Search for the cell housing the specified text and yield its [x, y] center coordinate. 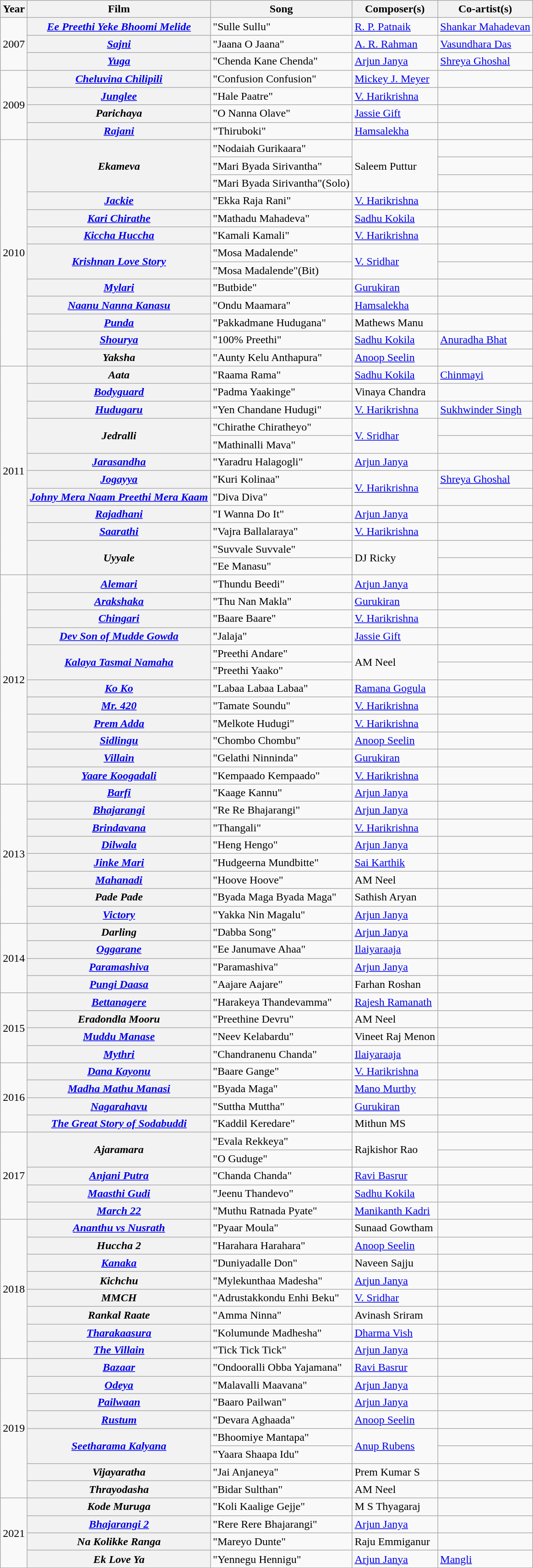
Co-artist(s) [485, 9]
Punda [119, 323]
"Pyaar Moula" [281, 1228]
"Adrustakkondu Enhi Beku" [281, 1298]
Mathews Manu [395, 323]
Pungi Daasa [119, 984]
"Byada Maga" [281, 1089]
"Thundu Beedi" [281, 584]
"Harakeya Thandevamma" [281, 1002]
"Malavalli Maavana" [281, 1385]
"Chombo Chombu" [281, 740]
Kari Chirathe [119, 218]
"Kaage Kannu" [281, 793]
"Mari Byada Sirivantha"(Solo) [281, 183]
Pailwaan [119, 1402]
"Padma Yaakinge" [281, 392]
"Heng Hengo" [281, 845]
Rajkishor Rao [395, 1150]
"O Nanna Olave" [281, 113]
Anup Rubens [395, 1446]
Jackie [119, 200]
Song [281, 9]
"Mari Byada Sirivantha" [281, 166]
"Bhoomiye Mantapa" [281, 1437]
Prem Kumar S [395, 1472]
Thrayodasha [119, 1489]
"Chandranenu Chanda" [281, 1054]
Ramana Gogula [395, 688]
Naveen Sajju [395, 1263]
"Aunty Kelu Anthapura" [281, 357]
Yaare Koogadali [119, 776]
Huccha 2 [119, 1245]
2011 [14, 470]
"Kamali Kamali" [281, 236]
"Confusion Confusion" [281, 79]
"Thu Nan Makla" [281, 601]
Avinash Sriram [395, 1315]
Kiccha Huccha [119, 236]
"Preethi Yaako" [281, 671]
"Mosa Madalende"(Bit) [281, 270]
Kalaya Tasmai Namaha [119, 662]
"Paramashiva" [281, 967]
"Mathinalli Mava" [281, 444]
Yaksha [119, 357]
Alemari [119, 584]
"Gelathi Ninninda" [281, 758]
"Hoove Hoove" [281, 880]
Eradondla Mooru [119, 1019]
Dev Son of Mudde Gowda [119, 636]
Raju Emmiganur [395, 1541]
Anjani Putra [119, 1176]
"Raama Rama" [281, 375]
"Kaddil Keredare" [281, 1124]
March 22 [119, 1211]
"Yaradru Halagogli" [281, 462]
"Mareyo Dunte" [281, 1541]
2019 [14, 1428]
Uyyale [119, 558]
Bhajarangi 2 [119, 1524]
"Kempaado Kempaado" [281, 776]
"Duniyadalle Don" [281, 1263]
"Ee Janumave Ahaa" [281, 949]
Rustum [119, 1420]
"Baare Gange" [281, 1072]
"Diva Diva" [281, 496]
"I Wanna Do It" [281, 514]
2016 [14, 1098]
"Preethine Devru" [281, 1019]
Jinke Mari [119, 862]
Vasundhara Das [485, 44]
Bazaar [119, 1368]
Paramashiva [119, 967]
2013 [14, 854]
Sidlingu [119, 740]
Mythri [119, 1054]
Anuradha Bhat [485, 340]
Mahanadi [119, 880]
2018 [14, 1289]
Jogayya [119, 479]
Victory [119, 915]
"Muthu Ratnada Pyate" [281, 1211]
Maasthi Gudi [119, 1193]
"Sulle Sullu" [281, 27]
Na Kolikke Ranga [119, 1541]
"Mylekunthaa Madesha" [281, 1280]
Manikanth Kadri [395, 1211]
Hudugaru [119, 410]
DJ Ricky [395, 558]
Sukhwinder Singh [485, 410]
"Chirathe Chiratheyo" [281, 427]
Year [14, 9]
"100% Preethi" [281, 340]
Vijayaratha [119, 1472]
"Kolumunde Madhesha" [281, 1333]
Villain [119, 758]
"Yen Chandane Hudugi" [281, 410]
"Butbide" [281, 288]
Ee Preethi Yeke Bhoomi Melide [119, 27]
Bettanagere [119, 1002]
Vineet Raj Menon [395, 1036]
Rajadhani [119, 514]
Mangli [485, 1559]
Sunaad Gowtham [395, 1228]
"Jai Anjaneya" [281, 1472]
"Byada Maga Byada Maga" [281, 897]
Saleem Puttur [395, 166]
"Tick Tick Tick" [281, 1350]
Muddu Manase [119, 1036]
"Hudgeerna Mundbitte" [281, 862]
Kode Muruga [119, 1507]
Prem Adda [119, 723]
Ko Ko [119, 688]
"Chanda Chanda" [281, 1176]
"Suvvale Suvvale" [281, 549]
Nagarahavu [119, 1106]
Saarathi [119, 532]
Seetharama Kalyana [119, 1446]
Rajesh Ramanath [395, 1002]
Dilwala [119, 845]
Kichchu [119, 1280]
"Kuri Kolinaa" [281, 479]
Madha Mathu Manasi [119, 1089]
Kanaka [119, 1263]
"Jaana O Jaana" [281, 44]
"Labaa Labaa Labaa" [281, 688]
"Suttha Muttha" [281, 1106]
2010 [14, 253]
"Tamate Soundu" [281, 706]
Odeya [119, 1385]
"Vajra Ballalaraya" [281, 532]
"Thiruboki" [281, 131]
"Evala Rekkeya" [281, 1141]
Jedralli [119, 436]
Johny Mera Naam Preethi Mera Kaam [119, 496]
Mylari [119, 288]
Pade Pade [119, 897]
M S Thyagaraj [395, 1507]
Oggarane [119, 949]
"Baare Baare" [281, 619]
"Neev Kelabardu" [281, 1036]
Junglee [119, 96]
Chinmayi [485, 375]
Arakshaka [119, 601]
Ekameva [119, 166]
"O Guduge" [281, 1158]
"Ee Manasu" [281, 566]
Brindavana [119, 828]
2017 [14, 1176]
"Koli Kaalige Gejje" [281, 1507]
2015 [14, 1028]
Sathish Aryan [395, 897]
"Bidar Sulthan" [281, 1489]
Sai Karthik [395, 862]
2021 [14, 1533]
Farhan Roshan [395, 984]
MMCH [119, 1298]
Chingari [119, 619]
R. P. Patnaik [395, 27]
The Great Story of Sodabuddi [119, 1124]
Rajani [119, 131]
Jarasandha [119, 462]
Darling [119, 932]
Dana Kayonu [119, 1072]
"Rere Rere Bhajarangi" [281, 1524]
"Jalaja" [281, 636]
Bodyguard [119, 392]
Shankar Mahadevan [485, 27]
2012 [14, 680]
Mr. 420 [119, 706]
Vinaya Chandra [395, 392]
"Hale Paatre" [281, 96]
"Yaara Shaapa Idu" [281, 1455]
Ajaramara [119, 1150]
Sajni [119, 44]
"Aajare Aajare" [281, 984]
"Baaro Pailwan" [281, 1402]
"Amma Ninna" [281, 1315]
Aata [119, 375]
"Ondu Maamara" [281, 305]
2007 [14, 44]
Ek Love Ya [119, 1559]
"Dabba Song" [281, 932]
"Mosa Madalende" [281, 253]
Rankal Raate [119, 1315]
2014 [14, 958]
Bhajarangi [119, 810]
"Yakka Nin Magalu" [281, 915]
Film [119, 9]
2009 [14, 105]
Naanu Nanna Kanasu [119, 305]
Composer(s) [395, 9]
"Mathadu Mahadeva" [281, 218]
"Ondooralli Obba Yajamana" [281, 1368]
"Thangali" [281, 828]
Yuga [119, 61]
Krishnan Love Story [119, 262]
Tharakaasura [119, 1333]
Barfi [119, 793]
"Melkote Hudugi" [281, 723]
Mickey J. Meyer [395, 79]
"Pakkadmane Hudugana" [281, 323]
Mano Murthy [395, 1089]
"Jeenu Thandevo" [281, 1193]
"Re Re Bhajarangi" [281, 810]
Dharma Vish [395, 1333]
Shourya [119, 340]
"Nodaiah Gurikaara" [281, 148]
"Chenda Kane Chenda" [281, 61]
"Yennegu Hennigu" [281, 1559]
"Preethi Andare" [281, 653]
Parichaya [119, 113]
Mithun MS [395, 1124]
A. R. Rahman [395, 44]
"Harahara Harahara" [281, 1245]
"Devara Aghaada" [281, 1420]
"Ekka Raja Rani" [281, 200]
Cheluvina Chilipili [119, 79]
Ananthu vs Nusrath [119, 1228]
The Villain [119, 1350]
